Find where the given text appears and provide that cell's center as [X, Y] coordinate. 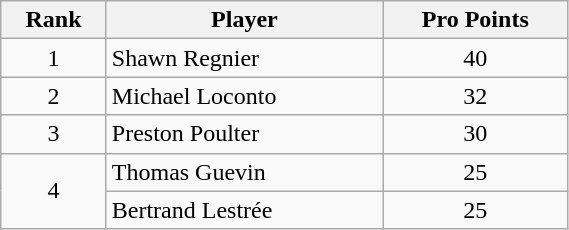
3 [54, 134]
32 [476, 96]
40 [476, 58]
Preston Poulter [244, 134]
2 [54, 96]
Bertrand Lestrée [244, 210]
Michael Loconto [244, 96]
Player [244, 20]
30 [476, 134]
Thomas Guevin [244, 172]
Rank [54, 20]
4 [54, 191]
Pro Points [476, 20]
1 [54, 58]
Shawn Regnier [244, 58]
